Pinpoint the cell where the given text exists, returning its [X, Y] midpoint coordinate. 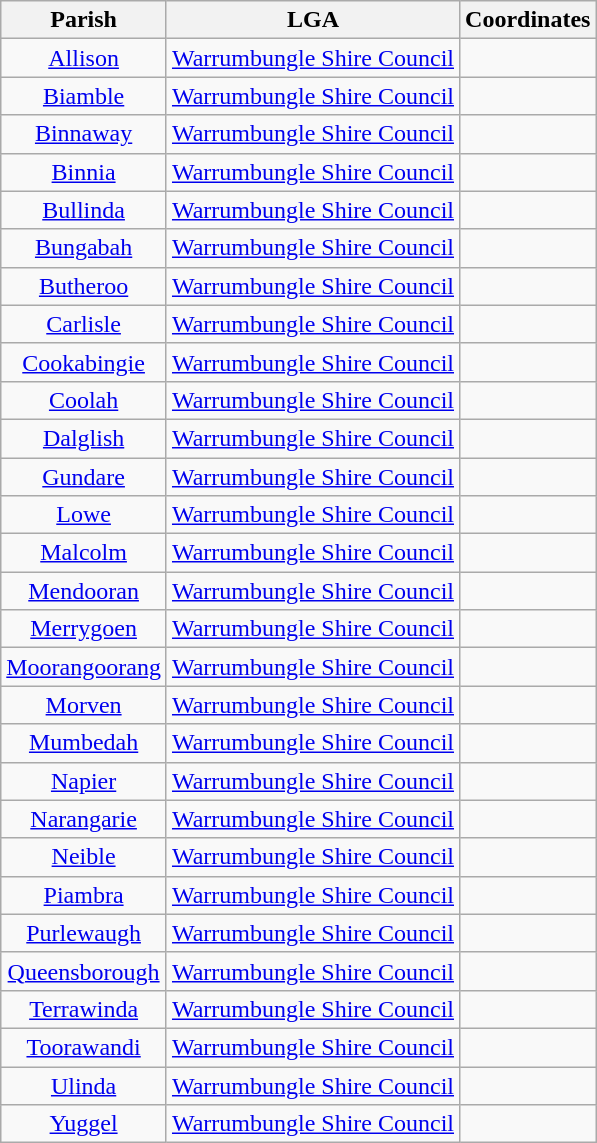
Morven [84, 705]
Cookabingie [84, 362]
Parish [84, 20]
Gundare [84, 477]
Yuggel [84, 1124]
Binnaway [84, 134]
Malcolm [84, 553]
Butheroo [84, 286]
Bullinda [84, 210]
Coordinates [528, 20]
Piambra [84, 895]
Dalglish [84, 438]
Coolah [84, 400]
Carlisle [84, 324]
Moorangoorang [84, 667]
Napier [84, 781]
LGA [312, 20]
Allison [84, 58]
Queensborough [84, 971]
Bungabah [84, 248]
Terrawinda [84, 1009]
Purlewaugh [84, 933]
Toorawandi [84, 1047]
Merrygoen [84, 629]
Binnia [84, 172]
Narangarie [84, 819]
Mendooran [84, 591]
Neible [84, 857]
Lowe [84, 515]
Ulinda [84, 1085]
Biamble [84, 96]
Mumbedah [84, 743]
